Search for the cell housing the specified text and yield its (x, y) center coordinate. 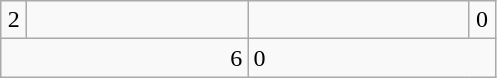
2 (14, 20)
6 (124, 58)
